Capture the cell that displays the provided text and extract its (X, Y) central coordinate. 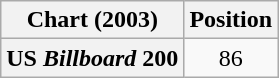
Chart (2003) (92, 20)
US Billboard 200 (92, 58)
Position (231, 20)
86 (231, 58)
